Determine the [x, y] coordinate at the center of the cell enclosing the given text.  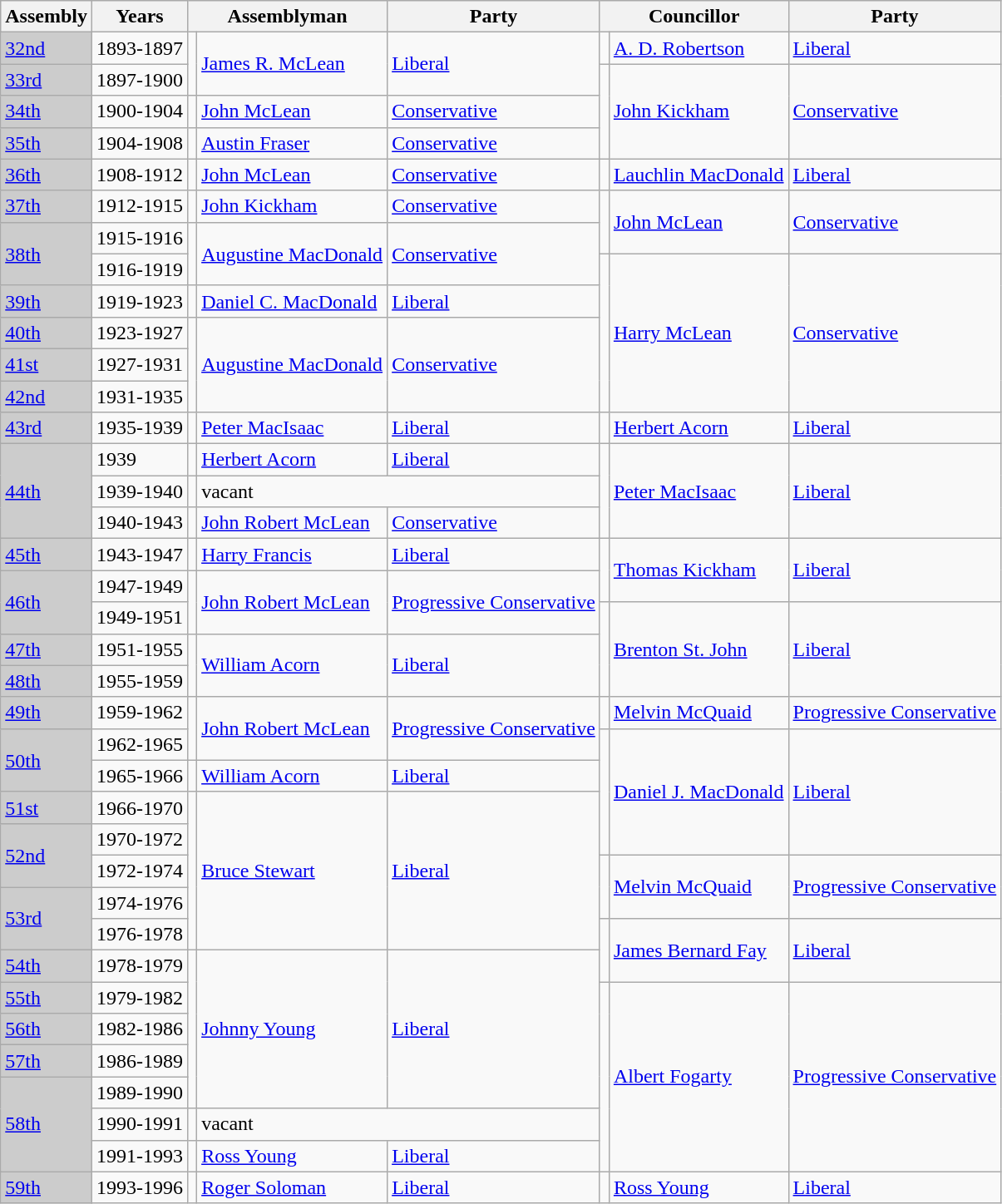
Roger Soloman [293, 1187]
Johnny Young [293, 1029]
Brenton St. John [698, 649]
59th [47, 1187]
35th [47, 143]
Harry McLean [698, 333]
Albert Fogarty [698, 1077]
1976-1978 [140, 935]
1912-1915 [140, 206]
1931-1935 [140, 397]
1972-1974 [140, 871]
54th [47, 966]
1982-1986 [140, 1029]
1897-1900 [140, 80]
1935-1939 [140, 428]
1949-1951 [140, 618]
40th [47, 333]
A. D. Robertson [698, 48]
1986-1989 [140, 1061]
1947-1949 [140, 586]
Assembly [47, 17]
1923-1927 [140, 333]
1959-1962 [140, 713]
1939 [140, 460]
Years [140, 17]
1908-1912 [140, 175]
1991-1993 [140, 1156]
James R. McLean [293, 64]
1943-1947 [140, 555]
36th [47, 175]
38th [47, 254]
45th [47, 555]
34th [47, 111]
1904-1908 [140, 143]
57th [47, 1061]
1965-1966 [140, 776]
Assemblyman [288, 17]
1940-1943 [140, 523]
1978-1979 [140, 966]
32nd [47, 48]
1900-1904 [140, 111]
1919-1923 [140, 301]
Councillor [694, 17]
33rd [47, 80]
56th [47, 1029]
47th [47, 649]
1939-1940 [140, 491]
Thomas Kickham [698, 570]
50th [47, 760]
1974-1976 [140, 902]
46th [47, 602]
1915-1916 [140, 238]
53rd [47, 918]
Daniel C. MacDonald [293, 301]
1970-1972 [140, 839]
1893-1897 [140, 48]
1962-1965 [140, 744]
58th [47, 1124]
Daniel J. MacDonald [698, 792]
Lauchlin MacDonald [698, 175]
James Bernard Fay [698, 950]
1979-1982 [140, 998]
Bruce Stewart [293, 871]
1989-1990 [140, 1093]
51st [47, 807]
44th [47, 491]
1966-1970 [140, 807]
1993-1996 [140, 1187]
1927-1931 [140, 364]
1951-1955 [140, 649]
49th [47, 713]
37th [47, 206]
Harry Francis [293, 555]
55th [47, 998]
Austin Fraser [293, 143]
1990-1991 [140, 1124]
43rd [47, 428]
1955-1959 [140, 681]
52nd [47, 855]
41st [47, 364]
42nd [47, 397]
48th [47, 681]
1916-1919 [140, 269]
39th [47, 301]
